Return the [X, Y] coordinate for the center point of the cell that contains the specified text.  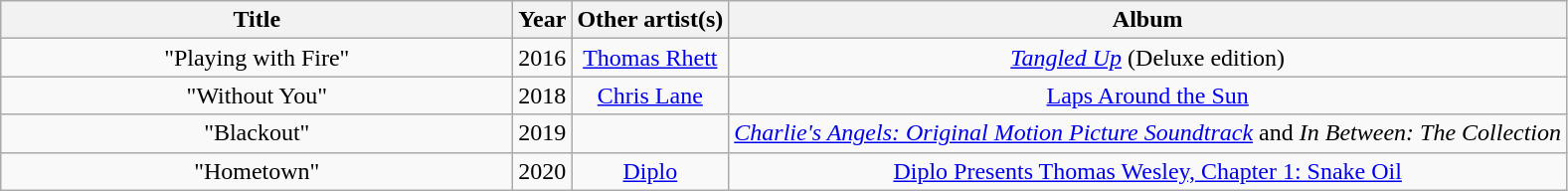
2018 [543, 95]
"Blackout" [257, 133]
Diplo Presents Thomas Wesley, Chapter 1: Snake Oil [1147, 171]
Other artist(s) [650, 20]
Year [543, 20]
"Without You" [257, 95]
Thomas Rhett [650, 58]
Album [1147, 20]
Tangled Up (Deluxe edition) [1147, 58]
2016 [543, 58]
Diplo [650, 171]
Chris Lane [650, 95]
2019 [543, 133]
"Hometown" [257, 171]
Laps Around the Sun [1147, 95]
Charlie's Angels: Original Motion Picture Soundtrack and In Between: The Collection [1147, 133]
Title [257, 20]
"Playing with Fire" [257, 58]
2020 [543, 171]
